From the cell containing the given text, extract its center point as (x, y) coordinate. 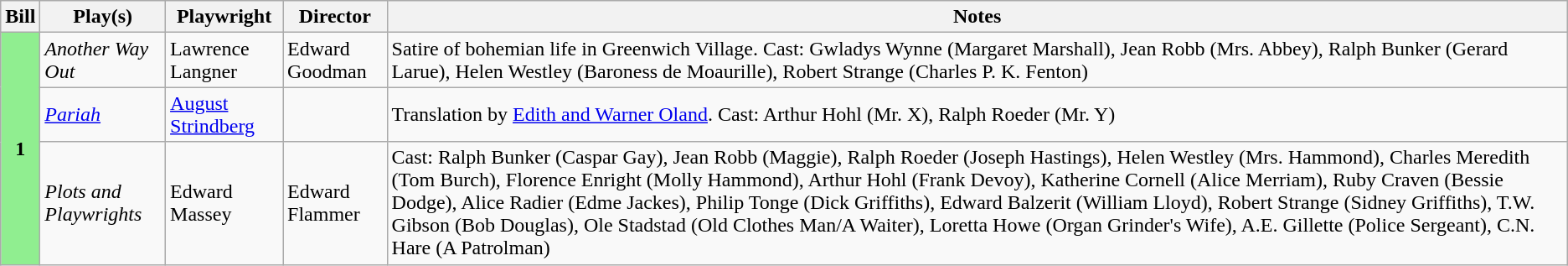
Director (335, 17)
Bill (20, 17)
Notes (977, 17)
Translation by Edith and Warner Oland. Cast: Arthur Hohl (Mr. X), Ralph Roeder (Mr. Y) (977, 114)
August Strindberg (224, 114)
Plots and Playwrights (103, 203)
Playwright (224, 17)
Edward Goodman (335, 60)
Edward Flammer (335, 203)
Another Way Out (103, 60)
Play(s) (103, 17)
Pariah (103, 114)
1 (20, 149)
Lawrence Langner (224, 60)
Edward Massey (224, 203)
